Locate the cell with the specified text and output its [x, y] center coordinate. 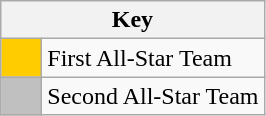
Key [132, 20]
First All-Star Team [153, 58]
Second All-Star Team [153, 96]
